Locate the cell with the specified text and output its (X, Y) center coordinate. 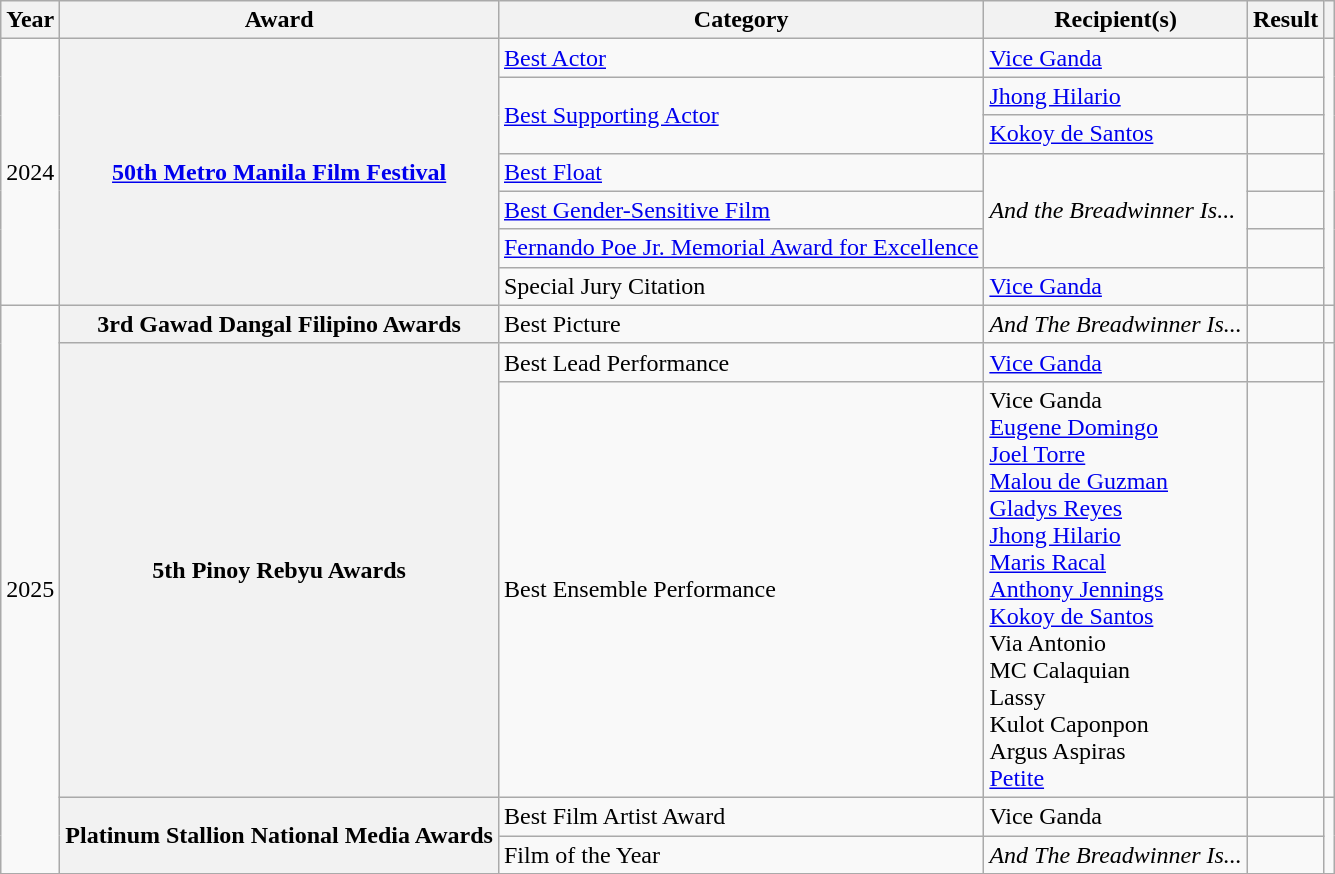
Fernando Poe Jr. Memorial Award for Excellence (740, 248)
Best Actor (740, 58)
2025 (30, 589)
Kokoy de Santos (1116, 134)
Year (30, 20)
5th Pinoy Rebyu Awards (280, 570)
Best Film Artist Award (740, 816)
Result (1285, 20)
Category (740, 20)
Best Supporting Actor (740, 115)
Platinum Stallion National Media Awards (280, 835)
3rd Gawad Dangal Filipino Awards (280, 324)
50th Metro Manila Film Festival (280, 172)
Award (280, 20)
Film of the Year (740, 855)
2024 (30, 172)
Best Gender-Sensitive Film (740, 210)
And the Breadwinner Is... (1116, 210)
Jhong Hilario (1116, 96)
Best Picture (740, 324)
Best Lead Performance (740, 362)
Special Jury Citation (740, 286)
Recipient(s) (1116, 20)
Best Float (740, 172)
Best Ensemble Performance (740, 589)
